Return the (x, y) coordinate for the center point of the cell that contains the specified text.  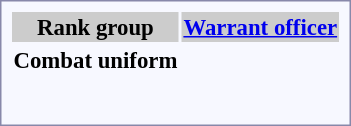
Rank group (96, 27)
Warrant officer (260, 27)
Combat uniform (96, 60)
